Locate the cell with the specified text and output its [x, y] center coordinate. 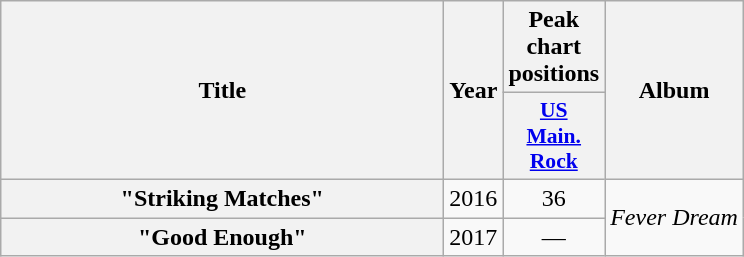
Year [474, 90]
2016 [474, 198]
"Striking Matches" [222, 198]
Fever Dream [674, 217]
Peak chart positions [554, 47]
Album [674, 90]
36 [554, 198]
Title [222, 90]
2017 [474, 237]
— [554, 237]
USMain.Rock [554, 136]
"Good Enough" [222, 237]
